Scan for the cell matching the given text and deliver its [X, Y] coordinate at center. 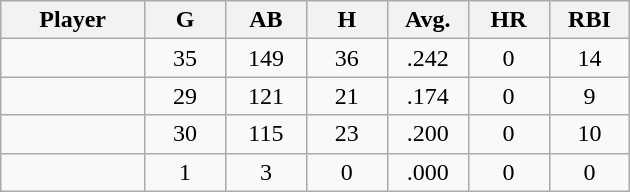
.200 [428, 134]
29 [186, 96]
36 [346, 58]
1 [186, 172]
115 [266, 134]
.242 [428, 58]
9 [590, 96]
23 [346, 134]
21 [346, 96]
.000 [428, 172]
10 [590, 134]
AB [266, 20]
35 [186, 58]
121 [266, 96]
H [346, 20]
G [186, 20]
RBI [590, 20]
149 [266, 58]
Player [73, 20]
.174 [428, 96]
30 [186, 134]
3 [266, 172]
HR [508, 20]
14 [590, 58]
Avg. [428, 20]
